Find where the given text appears and provide that cell's center as (x, y) coordinate. 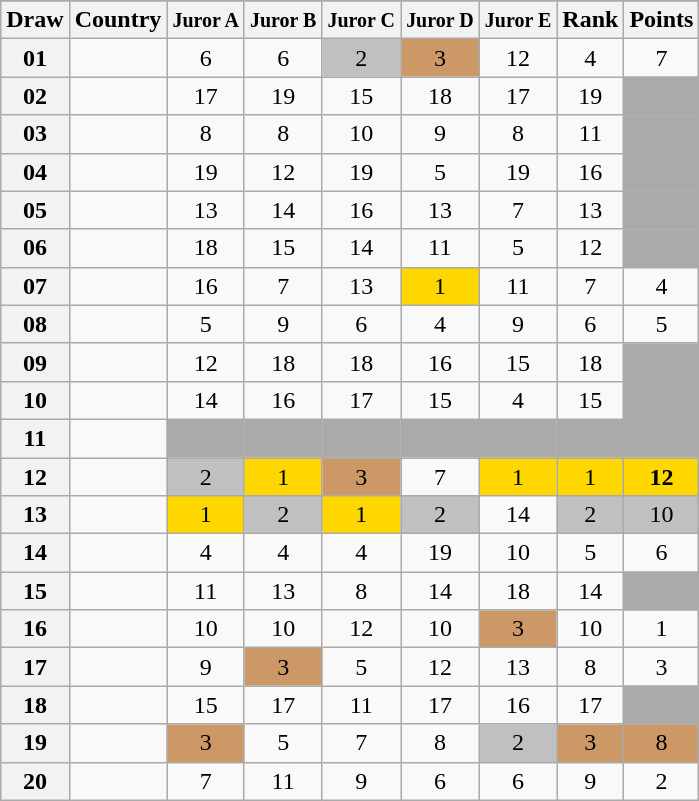
05 (35, 210)
Juror C (362, 20)
Juror A (206, 20)
04 (35, 172)
06 (35, 248)
Juror E (518, 20)
03 (35, 134)
09 (35, 362)
20 (35, 781)
01 (35, 58)
Juror D (440, 20)
Rank (590, 20)
08 (35, 324)
Country (118, 20)
Juror B (283, 20)
Draw (35, 20)
Points (662, 20)
07 (35, 286)
02 (35, 96)
